Identify which cell holds the provided text, then report its (x, y) central coordinate. 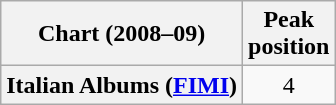
Peakposition (289, 34)
4 (289, 85)
Chart (2008–09) (122, 34)
Italian Albums (FIMI) (122, 85)
